Extract the [x, y] coordinate from the center of the cell holding the provided text.  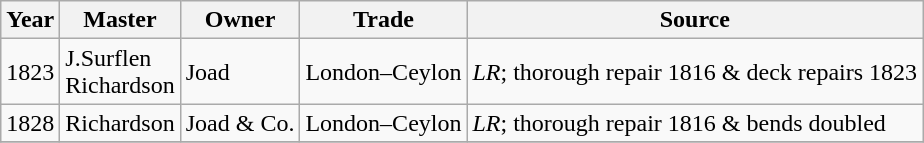
Joad & Co. [240, 123]
Owner [240, 20]
Source [695, 20]
Year [30, 20]
1823 [30, 72]
LR; thorough repair 1816 & deck repairs 1823 [695, 72]
LR; thorough repair 1816 & bends doubled [695, 123]
Richardson [120, 123]
J.SurflenRichardson [120, 72]
Trade [384, 20]
Joad [240, 72]
1828 [30, 123]
Master [120, 20]
